Identify which cell holds the provided text, then report its (x, y) central coordinate. 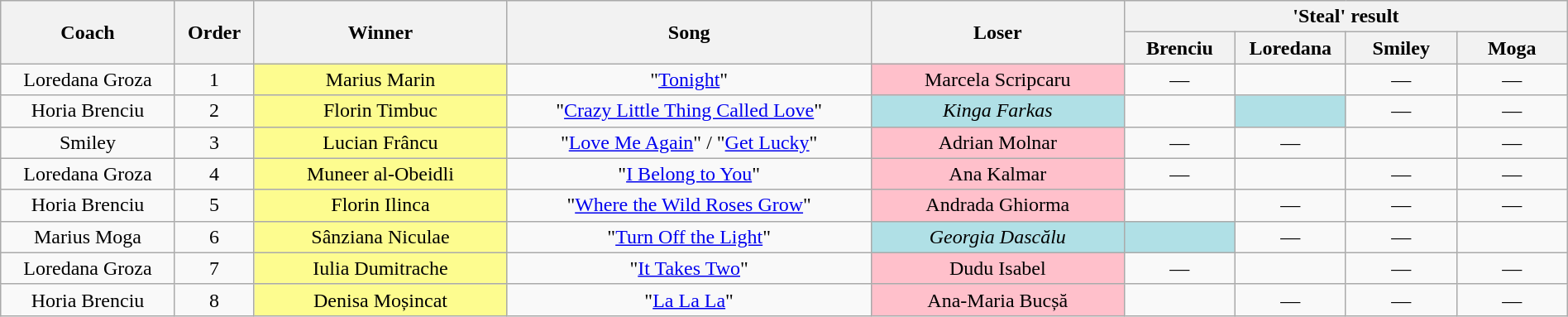
"Love Me Again" / "Get Lucky" (689, 142)
Dudu Isabel (997, 268)
Ana Kalmar (997, 174)
Song (689, 32)
4 (214, 174)
"I Belong to You" (689, 174)
2 (214, 111)
1 (214, 79)
Adrian Molnar (997, 142)
8 (214, 300)
Kinga Farkas (997, 111)
Georgia Dascălu (997, 237)
Sânziana Niculae (380, 237)
Florin Timbuc (380, 111)
"It Takes Two" (689, 268)
Order (214, 32)
"Tonight" (689, 79)
Florin Ilinca (380, 205)
Denisa Moșincat (380, 300)
Marcela Scripcaru (997, 79)
Loser (997, 32)
Winner (380, 32)
Brenciu (1179, 48)
Lucian Frâncu (380, 142)
5 (214, 205)
Iulia Dumitrache (380, 268)
Marius Moga (88, 237)
7 (214, 268)
Coach (88, 32)
Ana-Maria Bucșă (997, 300)
'Steal' result (1346, 17)
3 (214, 142)
"Turn Off the Light" (689, 237)
"La La La" (689, 300)
Muneer al-Obeidli (380, 174)
"Where the Wild Roses Grow" (689, 205)
Loredana (1290, 48)
6 (214, 237)
Moga (1512, 48)
Andrada Ghiorma (997, 205)
"Crazy Little Thing Called Love" (689, 111)
Marius Marin (380, 79)
